Output the [x, y] coordinate of the center of the cell containing the given text.  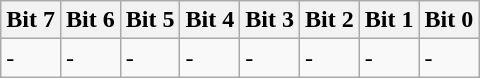
Bit 2 [329, 20]
Bit 1 [389, 20]
Bit 4 [210, 20]
Bit 5 [150, 20]
Bit 6 [90, 20]
Bit 7 [31, 20]
Bit 3 [270, 20]
Bit 0 [449, 20]
